Extract the [x, y] coordinate from the center of the cell holding the provided text.  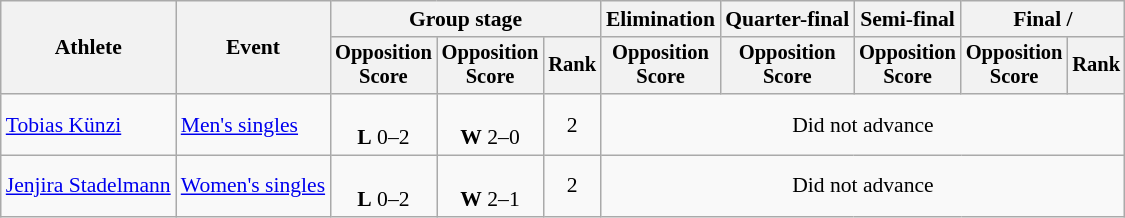
Semi-final [908, 19]
Final / [1043, 19]
Group stage [466, 19]
W 2–1 [490, 186]
Athlete [88, 48]
W 2–0 [490, 124]
Jenjira Stadelmann [88, 186]
Event [253, 48]
Men's singles [253, 124]
Quarter-final [787, 19]
Women's singles [253, 186]
Elimination [660, 19]
Tobias Künzi [88, 124]
